Search for the cell housing the specified text and yield its [X, Y] center coordinate. 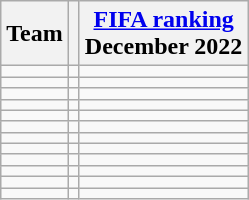
FIFA rankingDecember 2022 [164, 34]
Team [35, 34]
